For the text-containing cell, return its midpoint in (x, y) coordinate format. 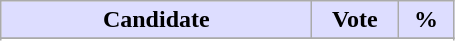
Candidate (156, 20)
Vote (355, 20)
% (426, 20)
